Return the [x, y] coordinate for the center point of the cell that contains the specified text.  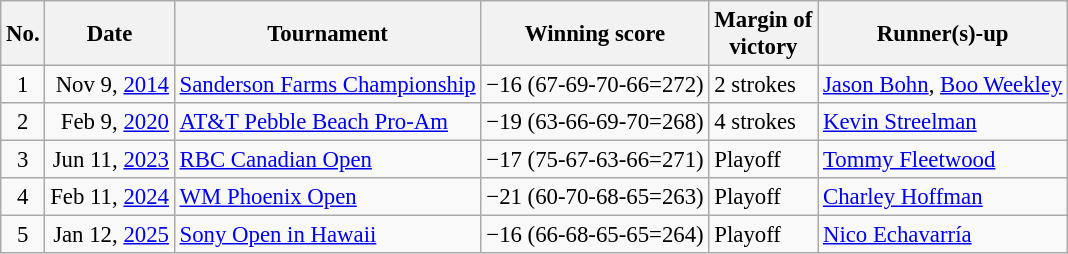
Feb 9, 2020 [110, 122]
Nico Echavarría [943, 235]
Tommy Fleetwood [943, 160]
3 [23, 160]
No. [23, 34]
Date [110, 34]
−17 (75-67-63-66=271) [595, 160]
AT&T Pebble Beach Pro-Am [328, 122]
Sanderson Farms Championship [328, 85]
2 [23, 122]
Kevin Streelman [943, 122]
Charley Hoffman [943, 197]
−19 (63-66-69-70=268) [595, 122]
RBC Canadian Open [328, 160]
WM Phoenix Open [328, 197]
Sony Open in Hawaii [328, 235]
1 [23, 85]
4 [23, 197]
2 strokes [764, 85]
Feb 11, 2024 [110, 197]
−16 (66-68-65-65=264) [595, 235]
Runner(s)-up [943, 34]
Winning score [595, 34]
4 strokes [764, 122]
5 [23, 235]
−16 (67-69-70-66=272) [595, 85]
Jun 11, 2023 [110, 160]
Jan 12, 2025 [110, 235]
−21 (60-70-68-65=263) [595, 197]
Margin ofvictory [764, 34]
Nov 9, 2014 [110, 85]
Tournament [328, 34]
Jason Bohn, Boo Weekley [943, 85]
